Provide the [X, Y] coordinate of the cell's center where the given text is located.  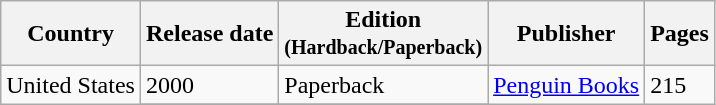
Paperback [384, 85]
215 [680, 85]
Pages [680, 34]
Edition(Hardback/Paperback) [384, 34]
Publisher [566, 34]
United States [71, 85]
Country [71, 34]
Penguin Books [566, 85]
Release date [209, 34]
2000 [209, 85]
